Provide the [X, Y] coordinate of the cell's center where the given text is located.  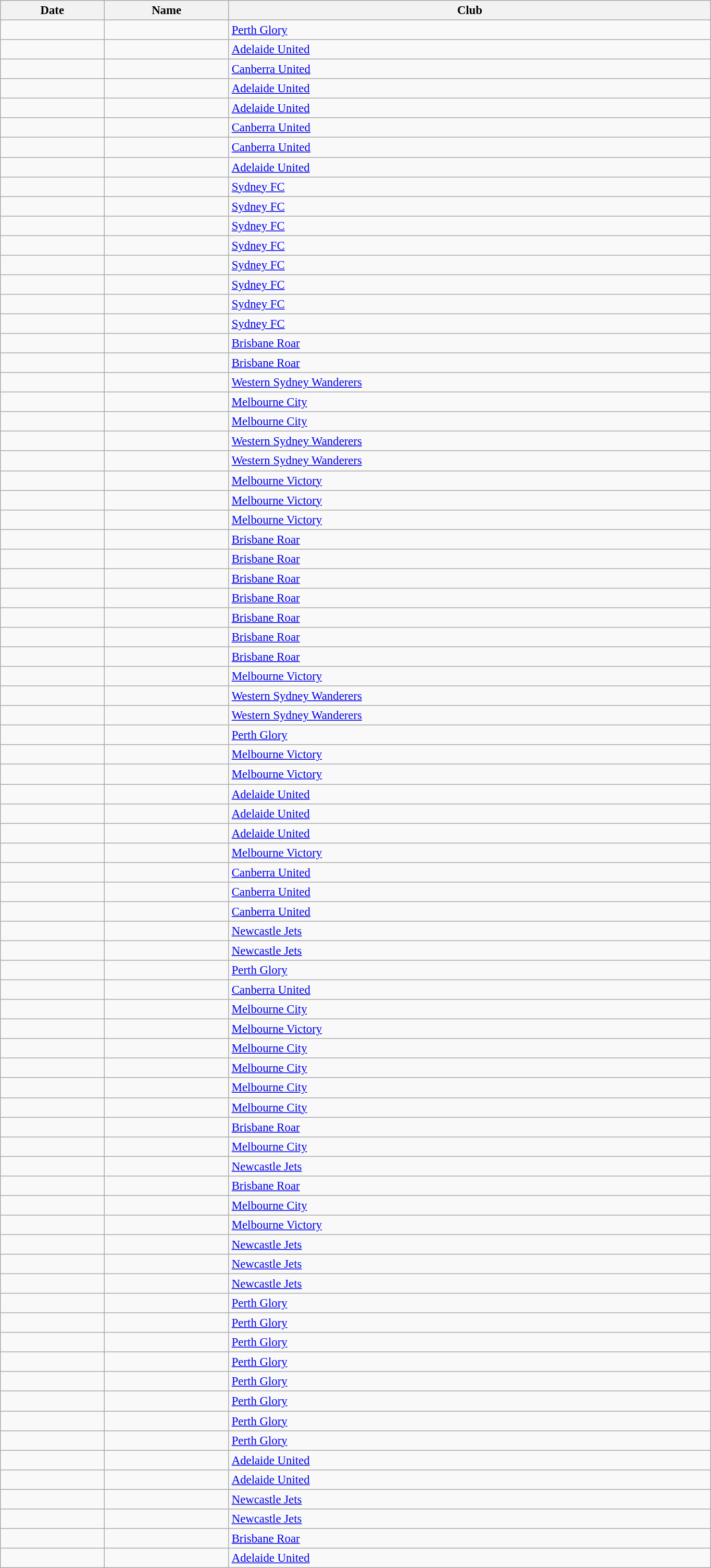
Date [52, 10]
Name [167, 10]
Club [470, 10]
